Identify which cell holds the provided text, then report its (x, y) central coordinate. 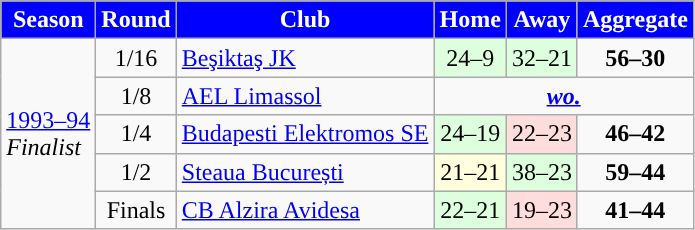
wo. (564, 96)
56–30 (635, 58)
Steaua București (305, 172)
Finals (136, 210)
Home (470, 20)
22–21 (470, 210)
Away (542, 20)
24–19 (470, 134)
22–23 (542, 134)
46–42 (635, 134)
Aggregate (635, 20)
CB Alzira Avidesa (305, 210)
38–23 (542, 172)
59–44 (635, 172)
Budapesti Elektromos SE (305, 134)
1/2 (136, 172)
1/8 (136, 96)
1/16 (136, 58)
AEL Limassol (305, 96)
24–9 (470, 58)
Round (136, 20)
Club (305, 20)
Beşiktaş JK (305, 58)
21–21 (470, 172)
1/4 (136, 134)
41–44 (635, 210)
32–21 (542, 58)
19–23 (542, 210)
1993–94 Finalist (48, 134)
Season (48, 20)
